Detect which cell encompasses the target text, then output its [X, Y] center coordinate. 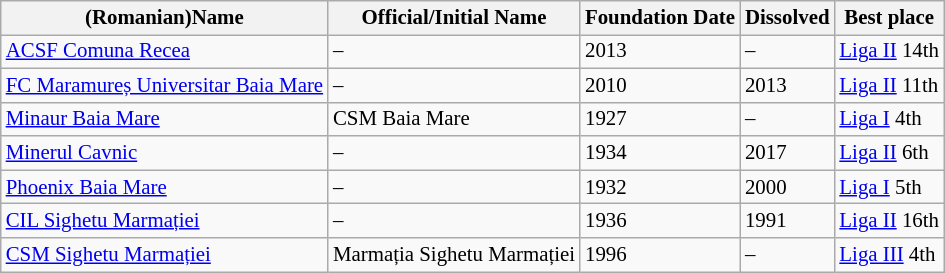
1991 [787, 221]
Foundation Date [660, 18]
Dissolved [787, 18]
Liga III 4th [889, 255]
Liga II 14th [889, 51]
Liga I 5th [889, 187]
2010 [660, 85]
1932 [660, 187]
1927 [660, 119]
Liga I 4th [889, 119]
Liga II 16th [889, 221]
Minaur Baia Mare [164, 119]
Liga II 6th [889, 153]
Liga II 11th [889, 85]
2017 [787, 153]
CIL Sighetu Marmației [164, 221]
ACSF Comuna Recea [164, 51]
1996 [660, 255]
1934 [660, 153]
FC Maramureș Universitar Baia Mare [164, 85]
Minerul Cavnic [164, 153]
Best place [889, 18]
CSM Sighetu Marmației [164, 255]
2000 [787, 187]
Official/Initial Name [454, 18]
1936 [660, 221]
Phoenix Baia Mare [164, 187]
(Romanian)Name [164, 18]
Marmația Sighetu Marmației [454, 255]
CSM Baia Mare [454, 119]
